Output the (X, Y) coordinate of the center of the cell containing the given text.  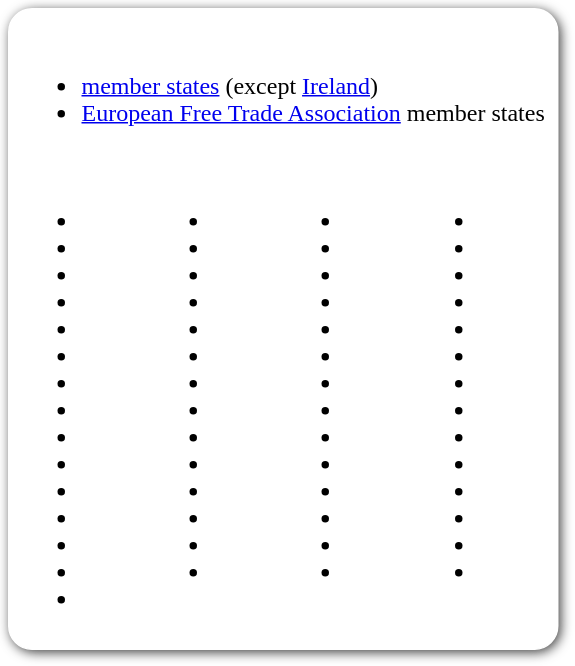
member states (except Ireland) European Free Trade Association member states (283, 86)
